Return the [X, Y] coordinate for the center point of the cell that contains the specified text.  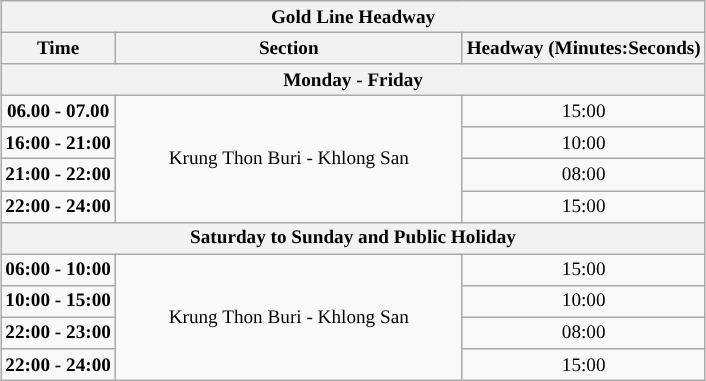
Gold Line Headway [354, 17]
Time [58, 48]
Section [288, 48]
06.00 - 07.00 [58, 112]
06:00 - 10:00 [58, 270]
22:00 - 23:00 [58, 333]
21:00 - 22:00 [58, 175]
16:00 - 21:00 [58, 143]
Headway (Minutes:Seconds) [584, 48]
Saturday to Sunday and Public Holiday [354, 238]
Monday - Friday [354, 80]
10:00 - 15:00 [58, 302]
